Detect which cell encompasses the target text, then output its [X, Y] center coordinate. 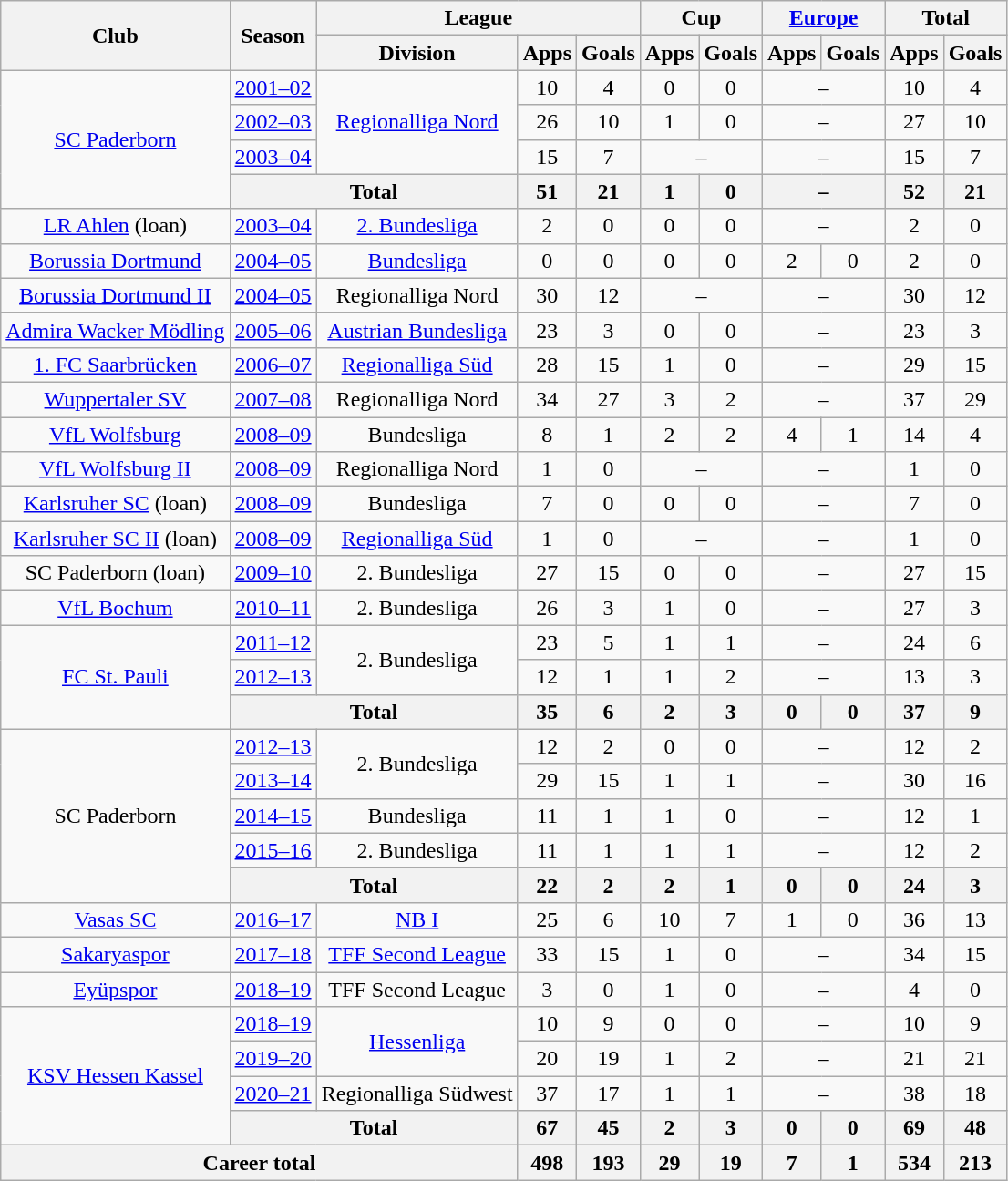
Sakaryaspor [115, 954]
534 [914, 1163]
36 [914, 919]
Eyüpspor [115, 989]
SC Paderborn (loan) [115, 573]
2006–07 [273, 365]
193 [609, 1163]
Europe [824, 18]
35 [547, 712]
2014–15 [273, 816]
498 [547, 1163]
2010–11 [273, 608]
17 [609, 1094]
2002–03 [273, 122]
Career total [259, 1163]
2017–18 [273, 954]
2001–02 [273, 87]
213 [975, 1163]
Austrian Bundesliga [417, 330]
8 [547, 435]
Karlsruher SC (loan) [115, 504]
2015–16 [273, 850]
5 [609, 642]
48 [975, 1128]
20 [547, 1059]
VfL Wolfsburg [115, 435]
18 [975, 1094]
67 [547, 1128]
Cup [701, 18]
LR Ahlen (loan) [115, 226]
38 [914, 1094]
Regionalliga Südwest [417, 1094]
Club [115, 36]
2020–21 [273, 1094]
Hessenliga [417, 1042]
52 [914, 191]
69 [914, 1128]
2007–08 [273, 399]
Division [417, 53]
2013–14 [273, 781]
2011–12 [273, 642]
22 [547, 885]
Season [273, 36]
Karlsruher SC II (loan) [115, 539]
2016–17 [273, 919]
28 [547, 365]
2019–20 [273, 1059]
Wuppertaler SV [115, 399]
25 [547, 919]
VfL Bochum [115, 608]
Vasas SC [115, 919]
KSV Hessen Kassel [115, 1076]
2005–06 [273, 330]
FC St. Pauli [115, 677]
VfL Wolfsburg II [115, 469]
League [478, 18]
33 [547, 954]
14 [914, 435]
NB I [417, 919]
Borussia Dortmund [115, 261]
Admira Wacker Mödling [115, 330]
2009–10 [273, 573]
1. FC Saarbrücken [115, 365]
45 [609, 1128]
51 [547, 191]
Borussia Dortmund II [115, 295]
16 [975, 781]
